Search for the cell housing the specified text and yield its (X, Y) center coordinate. 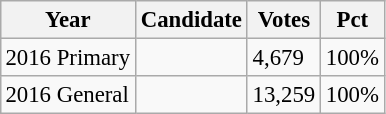
Candidate (191, 20)
13,259 (284, 95)
Year (68, 20)
2016 General (68, 95)
4,679 (284, 57)
Votes (284, 20)
2016 Primary (68, 57)
Pct (353, 20)
